Extract the [x, y] coordinate from the center of the cell holding the provided text.  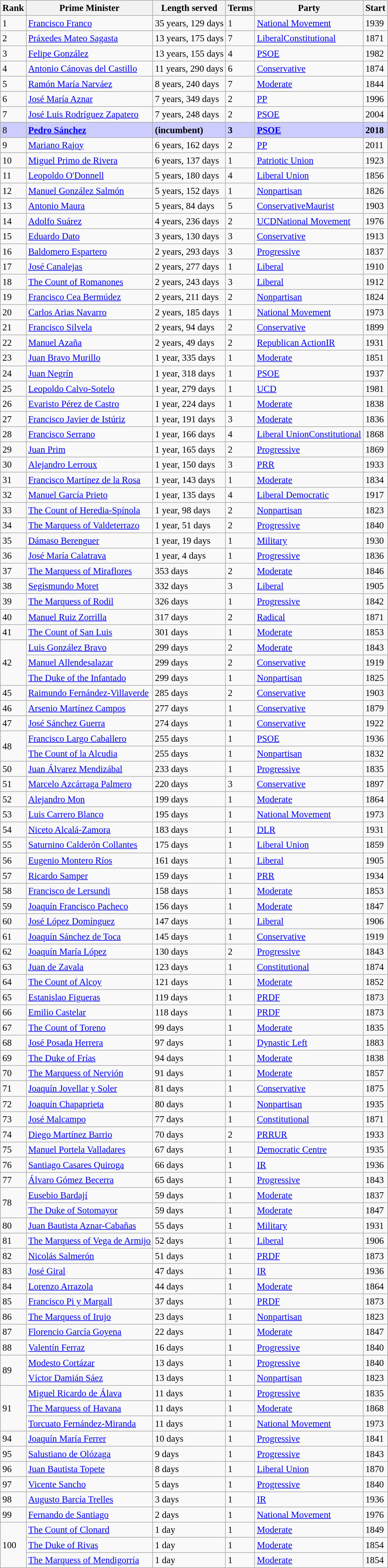
2018 [375, 130]
87 [13, 1332]
1 year, 279 days [189, 389]
Liberal UnionConstitutional [309, 434]
1 year, 191 days [189, 419]
Segismundo Moret [90, 587]
233 days [189, 769]
47 days [189, 1271]
Francisco Franco [90, 23]
46 [13, 708]
4 years, 236 days [189, 221]
1 year, 318 days [189, 373]
1879 [375, 708]
119 days [189, 998]
71 [13, 1089]
63 [13, 967]
147 days [189, 921]
6 years, 137 days [189, 160]
18 [13, 282]
Francisco Silvela [90, 328]
The Duke of Rivas [90, 1545]
37 [13, 571]
José Malcampo [90, 1119]
Juan Bautista Topete [90, 1469]
199 days [189, 800]
89 [13, 1370]
Joaquín Chapaprieta [90, 1104]
51 days [189, 1256]
40 [13, 617]
Dámaso Berenguer [90, 541]
1 year, 98 days [189, 511]
65 days [189, 1180]
1910 [375, 267]
48 [13, 746]
Eusebio Bardají [90, 1195]
Rank [13, 8]
1 year, 135 days [189, 495]
33 [13, 511]
28 [13, 434]
12 [13, 191]
Dynastic Left [309, 1043]
53 [13, 815]
96 [13, 1469]
The Marquess of Valdeterrazo [90, 526]
24 [13, 373]
91 days [189, 1073]
1849 [375, 1530]
82 [13, 1256]
1842 [375, 602]
Joaquín Francisco Pacheco [90, 906]
274 days [189, 723]
73 [13, 1119]
Joaquín Jovellar y Soler [90, 1089]
Manuel González Salmón [90, 191]
1854 [375, 1545]
Ricardo Samper [90, 876]
175 days [189, 845]
1937 [375, 373]
55 days [189, 1225]
Alejandro Mon [90, 800]
85 [13, 1302]
The Duke of the Infantado [90, 678]
Juan Prim [90, 449]
2 years, 49 days [189, 343]
67 days [189, 1149]
277 days [189, 708]
José López Domínguez [90, 921]
Modesto Cortázar [90, 1363]
59 [13, 906]
Joaquín María López [90, 952]
Salustiano de Olózaga [90, 1454]
30 [13, 465]
5 days [189, 1485]
Length served [189, 8]
José Posada Herrera [90, 1043]
13 [13, 206]
Niceto Alcalá-Zamora [90, 830]
1846 [375, 571]
1825 [375, 678]
91 [13, 1408]
44 days [189, 1287]
121 days [189, 982]
PRRUR [309, 1134]
13 years, 175 days [189, 38]
35 [13, 541]
Vicente Sancho [90, 1485]
Evaristo Pérez de Castro [90, 404]
51 [13, 784]
22 days [189, 1332]
34 [13, 526]
1930 [375, 541]
Estanislao Figueras [90, 998]
54 [13, 830]
57 [13, 876]
285 days [189, 693]
6 years, 162 days [189, 145]
99 [13, 1515]
Manuel Portela Valladares [90, 1149]
2011 [375, 145]
23 [13, 358]
Party [309, 8]
Lorenzo Arrazola [90, 1287]
97 days [189, 1043]
Miguel Ricardo de Álava [90, 1393]
74 [13, 1134]
The Count of Romanones [90, 282]
2 years, 94 days [189, 328]
Joaquín Sánchez de Toca [90, 936]
37 days [189, 1302]
76 [13, 1165]
26 [13, 404]
1826 [375, 191]
35 years, 129 days [189, 23]
José María Aznar [90, 99]
7 years, 349 days [189, 99]
5 years, 152 days [189, 191]
The Count of San Luis [90, 632]
39 [13, 602]
77 days [189, 1119]
31 [13, 480]
332 days [189, 587]
Joaquín María Ferrer [90, 1439]
1934 [375, 876]
Liberal Democratic [309, 495]
The Marquess of Havana [90, 1408]
3 days [189, 1500]
Juan Álvarez Mendizábal [90, 769]
Carlos Arias Navarro [90, 313]
78 [13, 1202]
156 days [189, 906]
2004 [375, 115]
70 days [189, 1134]
56 [13, 860]
José María Calatrava [90, 556]
The Marquess of Rodil [90, 602]
José Sánchez Guerra [90, 723]
16 [13, 251]
36 [13, 556]
2 years, 185 days [189, 313]
Leopoldo Calvo-Sotelo [90, 389]
55 [13, 845]
The Marquess of Nervión [90, 1073]
Raimundo Fernández-Villaverde [90, 693]
83 [13, 1271]
Juan Bautista Aznar-Cabañas [90, 1225]
52 [13, 800]
The Duke of Frías [90, 1058]
42 [13, 662]
2 years, 243 days [189, 282]
Marcelo Azcárraga Palmero [90, 784]
9 [13, 145]
8 days [189, 1469]
2 days [189, 1515]
1 year, 150 days [189, 465]
Radical [309, 617]
1 year, 335 days [189, 358]
80 days [189, 1104]
Terms [240, 8]
LiberalConstitutional [309, 38]
27 [13, 419]
66 days [189, 1165]
Adolfo Suárez [90, 221]
1913 [375, 236]
The Count of Toreno [90, 1028]
38 [13, 587]
95 [13, 1454]
23 days [189, 1317]
Ramón María Narváez [90, 84]
3 years, 130 days [189, 236]
69 [13, 1058]
2 years, 211 days [189, 297]
1 year, 143 days [189, 480]
81 days [189, 1089]
64 [13, 982]
The Count of Alcoy [90, 982]
123 days [189, 967]
Francisco Pi y Margall [90, 1302]
1939 [375, 23]
68 [13, 1043]
1996 [375, 99]
Nicolás Salmerón [90, 1256]
47 [13, 723]
161 days [189, 860]
17 [13, 267]
145 days [189, 936]
195 days [189, 815]
Francisco Serrano [90, 434]
1870 [375, 1469]
Saturnino Calderón Collantes [90, 845]
1982 [375, 54]
DLR [309, 830]
58 [13, 891]
158 days [189, 891]
1883 [375, 1043]
159 days [189, 876]
Manuel Allendesalazar [90, 662]
Diego Martínez Barrio [90, 1134]
Prime Minister [90, 8]
1 year, 51 days [189, 526]
Francisco Cea Bermúdez [90, 297]
The Count of Heredia-Spínola [90, 511]
60 [13, 921]
317 days [189, 617]
Valentín Ferraz [90, 1347]
Práxedes Mateo Sagasta [90, 38]
1912 [375, 282]
Juan de Zavala [90, 967]
The Count of la Alcudia [90, 754]
Francisco Javier de Istúriz [90, 419]
1832 [375, 754]
25 [13, 389]
81 [13, 1241]
21 [13, 328]
70 [13, 1073]
1857 [375, 1073]
52 days [189, 1241]
Eugenio Montero Ríos [90, 860]
45 [13, 693]
1917 [375, 495]
1981 [375, 389]
Juan Bravo Murillo [90, 358]
Álvaro Gómez Becerra [90, 1180]
(incumbent) [189, 130]
1 year, 224 days [189, 404]
Francisco Martínez de la Rosa [90, 480]
98 [13, 1500]
Felipe González [90, 54]
1 year, 19 days [189, 541]
Pedro Sánchez [90, 130]
19 [13, 297]
84 [13, 1287]
8 [13, 130]
Patriotic Union [309, 160]
Democratic Centre [309, 1149]
22 [13, 343]
1897 [375, 784]
1869 [375, 449]
The Marquess of Vega de Armijo [90, 1241]
José Canalejas [90, 267]
94 days [189, 1058]
5 years, 84 days [189, 206]
Santiago Casares Quiroga [90, 1165]
86 [13, 1317]
Alejandro Lerroux [90, 465]
1899 [375, 328]
1859 [375, 845]
118 days [189, 1013]
65 [13, 998]
Manuel Azaña [90, 343]
1824 [375, 297]
77 [13, 1180]
97 [13, 1485]
Mariano Rajoy [90, 145]
Leopoldo O'Donnell [90, 175]
353 days [189, 571]
1844 [375, 84]
15 [13, 236]
The Marquess of Miraflores [90, 571]
32 [13, 495]
Fernando de Santiago [90, 1515]
Start [375, 8]
99 days [189, 1028]
11 [13, 175]
130 days [189, 952]
1834 [375, 480]
1851 [375, 358]
67 [13, 1028]
13 years, 155 days [189, 54]
88 [13, 1347]
10 days [189, 1439]
11 years, 290 days [189, 69]
Antonio Cánovas del Castillo [90, 69]
1 year, 165 days [189, 449]
1923 [375, 160]
20 [13, 313]
301 days [189, 632]
100 [13, 1545]
Emilio Castelar [90, 1013]
1 year, 4 days [189, 556]
Florencio García Goyena [90, 1332]
14 [13, 221]
1875 [375, 1089]
5 years, 180 days [189, 175]
29 [13, 449]
72 [13, 1104]
62 [13, 952]
1922 [375, 723]
Manuel García Prieto [90, 495]
183 days [189, 830]
94 [13, 1439]
Juan Negrín [90, 373]
The Count of Clonard [90, 1530]
Republican ActionIR [309, 343]
1856 [375, 175]
16 days [189, 1347]
10 [13, 160]
Luis González Bravo [90, 647]
9 days [189, 1454]
1852 [375, 982]
61 [13, 936]
Baldomero Espartero [90, 251]
The Duke of Sotomayor [90, 1211]
Manuel Ruiz Zorrilla [90, 617]
8 years, 240 days [189, 84]
326 days [189, 602]
Antonio Maura [90, 206]
José Giral [90, 1271]
UCD [309, 389]
1 year, 166 days [189, 434]
Miguel Primo de Rivera [90, 160]
66 [13, 1013]
Eduardo Dato [90, 236]
2 years, 277 days [189, 267]
80 [13, 1225]
Francisco de Lersundi [90, 891]
Víctor Damián Sáez [90, 1378]
Torcuato Fernández-Miranda [90, 1423]
7 years, 248 days [189, 115]
José Luis Rodríguez Zapatero [90, 115]
Luis Carrero Blanco [90, 815]
Arsenio Martínez Campos [90, 708]
75 [13, 1149]
220 days [189, 784]
2 years, 293 days [189, 251]
UCDNational Movement [309, 221]
ConservativeMaurist [309, 206]
Augusto Barcía Trelles [90, 1500]
50 [13, 769]
1841 [375, 1439]
Francisco Largo Caballero [90, 738]
41 [13, 632]
The Marquess of Irujo [90, 1317]
